Scan for the cell matching the given text and deliver its [X, Y] coordinate at center. 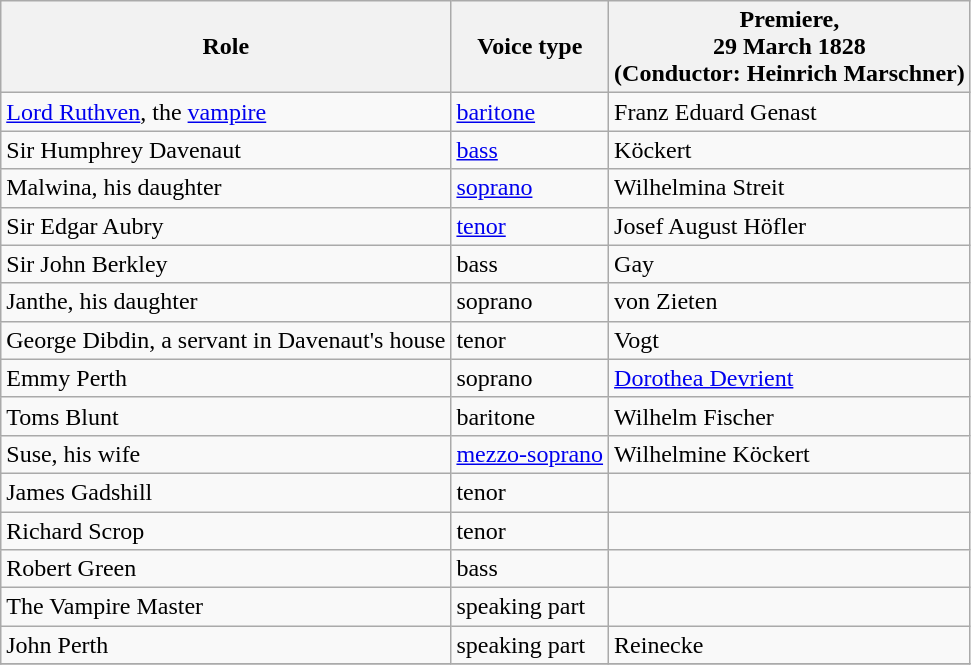
Suse, his wife [226, 454]
George Dibdin, a servant in Davenaut's house [226, 340]
Dorothea Devrient [790, 378]
Voice type [530, 47]
mezzo-soprano [530, 454]
Franz Eduard Genast [790, 112]
Janthe, his daughter [226, 302]
Premiere,29 March 1828(Conductor: Heinrich Marschner) [790, 47]
Wilhelm Fischer [790, 416]
Toms Blunt [226, 416]
Wilhelmina Streit [790, 188]
Josef August Höfler [790, 226]
Sir Humphrey Davenaut [226, 150]
James Gadshill [226, 492]
von Zieten [790, 302]
John Perth [226, 645]
Köckert [790, 150]
Reinecke [790, 645]
The Vampire Master [226, 607]
Emmy Perth [226, 378]
Vogt [790, 340]
Gay [790, 264]
Robert Green [226, 569]
Role [226, 47]
Lord Ruthven, the vampire [226, 112]
Malwina, his daughter [226, 188]
Wilhelmine Köckert [790, 454]
Richard Scrop [226, 531]
Sir John Berkley [226, 264]
Sir Edgar Aubry [226, 226]
